Extract the [x, y] coordinate from the center of the cell holding the provided text.  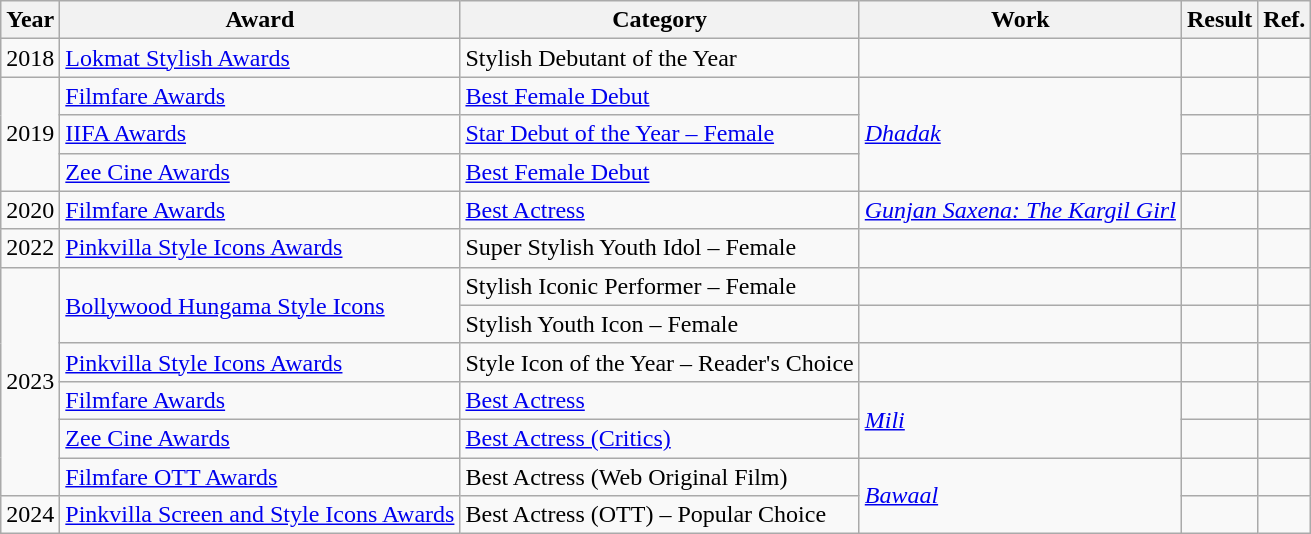
2024 [30, 515]
Mili [1020, 419]
Work [1020, 20]
2020 [30, 210]
2022 [30, 248]
Best Actress (Critics) [660, 438]
Result [1219, 20]
2023 [30, 381]
Year [30, 20]
Style Icon of the Year – Reader's Choice [660, 362]
Stylish Youth Icon – Female [660, 324]
Super Stylish Youth Idol – Female [660, 248]
2019 [30, 134]
IIFA Awards [260, 134]
Bollywood Hungama Style Icons [260, 305]
Star Debut of the Year – Female [660, 134]
Best Actress (Web Original Film) [660, 477]
Stylish Iconic Performer – Female [660, 286]
Pinkvilla Screen and Style Icons Awards [260, 515]
Gunjan Saxena: The Kargil Girl [1020, 210]
2018 [30, 58]
Category [660, 20]
Award [260, 20]
Best Actress (OTT) – Popular Choice [660, 515]
Stylish Debutant of the Year [660, 58]
Filmfare OTT Awards [260, 477]
Lokmat Stylish Awards [260, 58]
Bawaal [1020, 496]
Ref. [1284, 20]
Dhadak [1020, 134]
